Determine the [x, y] coordinate at the center of the cell enclosing the given text.  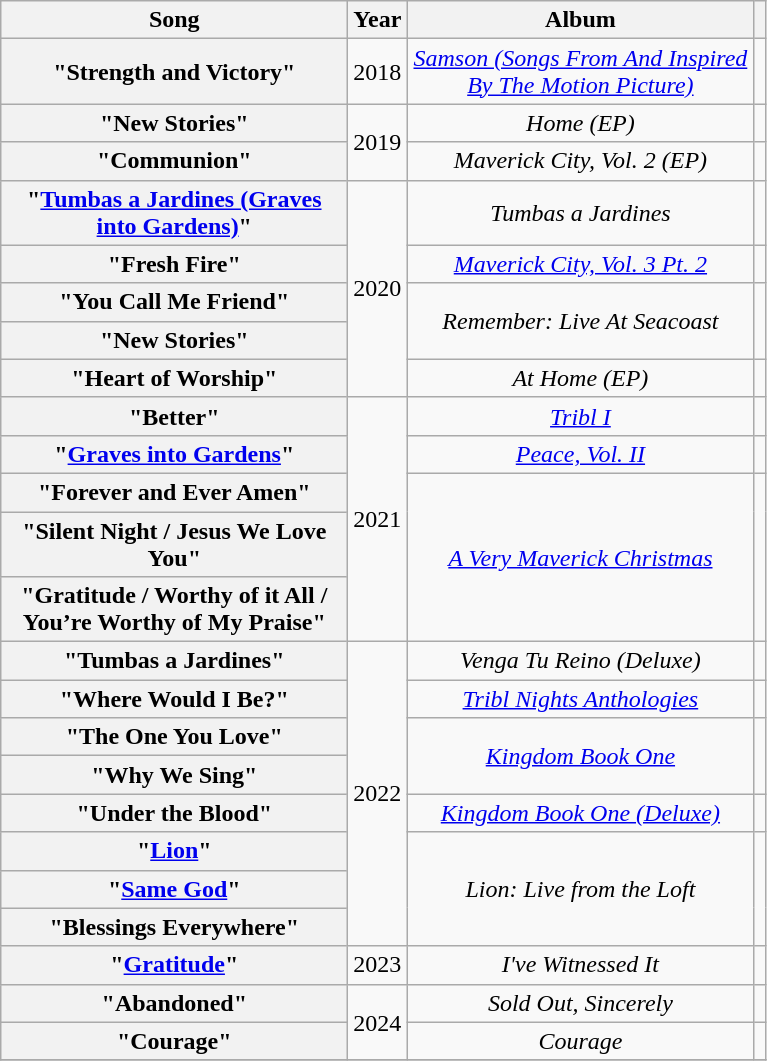
Home (EP) [580, 123]
"Lion" [174, 851]
2018 [378, 72]
"Silent Night / Jesus We Love You" [174, 544]
Peace, Vol. II [580, 454]
"Fresh Fire" [174, 264]
Song [174, 20]
Courage [580, 1041]
Samson (Songs From And Inspired By The Motion Picture) [580, 72]
2019 [378, 142]
"Where Would I Be?" [174, 699]
"The One You Love" [174, 737]
2022 [378, 794]
Sold Out, Sincerely [580, 1003]
"Same God" [174, 889]
"Graves into Gardens" [174, 454]
"Gratitude" [174, 965]
"Courage" [174, 1041]
Tribl Nights Anthologies [580, 699]
I've Witnessed It [580, 965]
Venga Tu Reino (Deluxe) [580, 661]
Lion: Live from the Loft [580, 889]
2020 [378, 288]
2021 [378, 519]
At Home (EP) [580, 378]
Remember: Live At Seacoast [580, 321]
"Better" [174, 416]
Maverick City, Vol. 2 (EP) [580, 161]
Tumbas a Jardines [580, 212]
Maverick City, Vol. 3 Pt. 2 [580, 264]
Year [378, 20]
Tribl I [580, 416]
"Heart of Worship" [174, 378]
"Abandoned" [174, 1003]
2023 [378, 965]
"Communion" [174, 161]
A Very Maverick Christmas [580, 557]
Kingdom Book One (Deluxe) [580, 813]
"You Call Me Friend" [174, 302]
"Tumbas a Jardines (Graves into Gardens)" [174, 212]
Album [580, 20]
"Why We Sing" [174, 775]
Kingdom Book One [580, 756]
"Tumbas a Jardines" [174, 661]
"Under the Blood" [174, 813]
"Strength and Victory" [174, 72]
"Forever and Ever Amen" [174, 492]
"Gratitude / Worthy of it All / You’re Worthy of My Praise" [174, 610]
"Blessings Everywhere" [174, 927]
2024 [378, 1022]
